Determine the [x, y] coordinate at the center of the cell enclosing the given text.  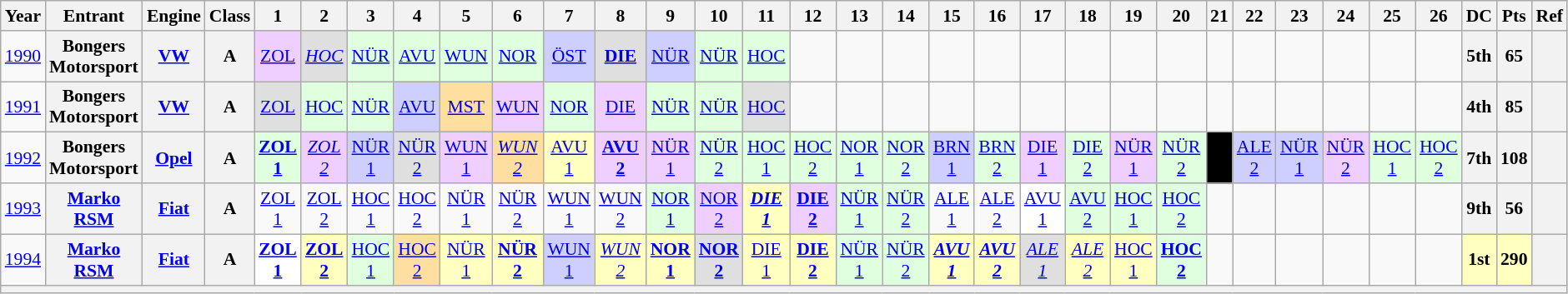
ÖST [569, 57]
1994 [23, 260]
Class [230, 16]
11 [766, 16]
1st [1480, 260]
85 [1515, 107]
Ref [1550, 16]
1990 [23, 57]
7th [1480, 158]
MST [466, 107]
6 [518, 16]
25 [1392, 16]
13 [859, 16]
290 [1515, 260]
Entrant [93, 16]
19 [1133, 16]
24 [1346, 16]
10 [719, 16]
22 [1254, 16]
17 [1043, 16]
12 [813, 16]
108 [1515, 158]
18 [1088, 16]
15 [952, 16]
8 [621, 16]
20 [1181, 16]
26 [1439, 16]
5 [466, 16]
3 [371, 16]
56 [1515, 208]
23 [1299, 16]
7 [569, 16]
65 [1515, 57]
2 [324, 16]
1992 [23, 158]
16 [998, 16]
9th [1480, 208]
4 [417, 16]
BRN1 [952, 158]
BRN2 [998, 158]
21 [1219, 16]
1991 [23, 107]
Opel [173, 158]
Year [23, 16]
Engine [173, 16]
Pts [1515, 16]
9 [671, 16]
4th [1480, 107]
DC [1480, 16]
14 [906, 16]
1993 [23, 208]
5th [1480, 57]
1 [278, 16]
